Extract the (x, y) coordinate from the center of the cell holding the provided text.  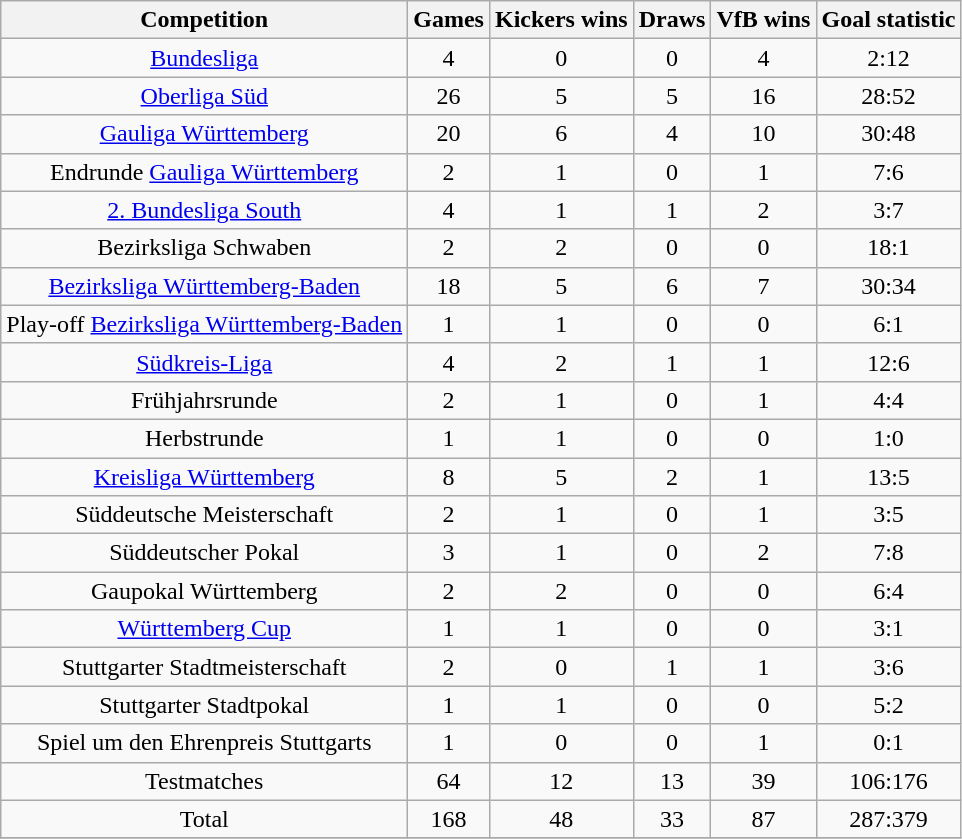
287:379 (888, 819)
10 (764, 134)
Südkreis-Liga (204, 362)
12:6 (888, 362)
2:12 (888, 58)
4:4 (888, 400)
39 (764, 781)
3:1 (888, 629)
12 (561, 781)
Spiel um den Ehrenpreis Stuttgarts (204, 743)
Frühjahrsrunde (204, 400)
Württemberg Cup (204, 629)
Gaupokal Württemberg (204, 591)
Goal statistic (888, 20)
6:1 (888, 324)
5:2 (888, 705)
Draws (672, 20)
3 (449, 553)
13 (672, 781)
Gauliga Württemberg (204, 134)
13:5 (888, 477)
3:5 (888, 515)
Endrunde Gauliga Württemberg (204, 172)
Bezirksliga Schwaben (204, 248)
Oberliga Süd (204, 96)
7:8 (888, 553)
Süddeutscher Pokal (204, 553)
Games (449, 20)
7 (764, 286)
87 (764, 819)
18 (449, 286)
7:6 (888, 172)
26 (449, 96)
106:176 (888, 781)
3:6 (888, 667)
1:0 (888, 438)
28:52 (888, 96)
8 (449, 477)
Testmatches (204, 781)
64 (449, 781)
Stuttgarter Stadtmeisterschaft (204, 667)
30:34 (888, 286)
Stuttgarter Stadtpokal (204, 705)
33 (672, 819)
3:7 (888, 210)
20 (449, 134)
Total (204, 819)
48 (561, 819)
18:1 (888, 248)
Play-off Bezirksliga Württemberg-Baden (204, 324)
Kreisliga Württemberg (204, 477)
30:48 (888, 134)
Bundesliga (204, 58)
Competition (204, 20)
Herbstrunde (204, 438)
2. Bundesliga South (204, 210)
Kickers wins (561, 20)
16 (764, 96)
168 (449, 819)
6:4 (888, 591)
0:1 (888, 743)
Süddeutsche Meisterschaft (204, 515)
Bezirksliga Württemberg-Baden (204, 286)
VfB wins (764, 20)
